Output the (X, Y) coordinate of the center of the cell containing the given text.  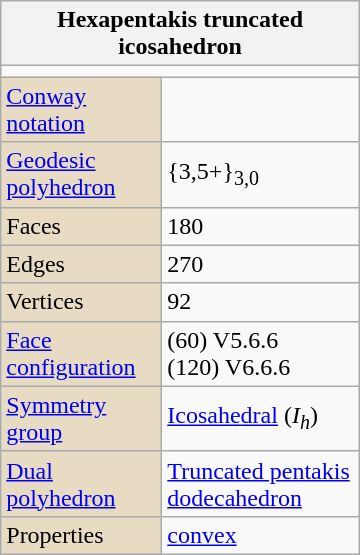
(60) V5.6.6(120) V6.6.6 (260, 354)
{3,5+}3,0 (260, 174)
Symmetry group (82, 418)
Hexapentakis truncated icosahedron (180, 34)
270 (260, 264)
92 (260, 302)
Edges (82, 264)
convex (260, 535)
Dual polyhedron (82, 484)
180 (260, 226)
Face configuration (82, 354)
Properties (82, 535)
Faces (82, 226)
Geodesic polyhedron (82, 174)
Icosahedral (Ih) (260, 418)
Conway notation (82, 110)
Truncated pentakis dodecahedron (260, 484)
Vertices (82, 302)
